Scan for the cell matching the given text and deliver its [X, Y] coordinate at center. 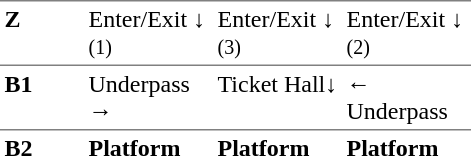
Enter/Exit ↓(3) [278, 32]
Enter/Exit ↓(1) [148, 32]
Enter/Exit ↓(2) [406, 32]
Ticket Hall↓ [278, 96]
Underpass → [148, 96]
B1 [42, 96]
Z [42, 32]
← Underpass [406, 96]
